Determine the [x, y] coordinate at the center of the cell enclosing the given text.  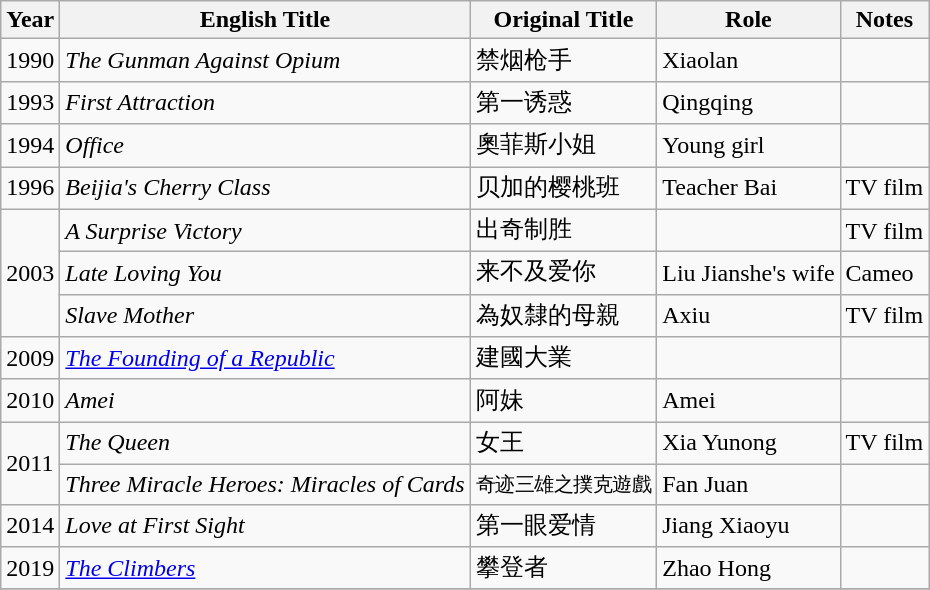
Liu Jianshe's wife [748, 274]
The Climbers [265, 568]
1994 [30, 146]
Xiaolan [748, 60]
第一诱惑 [564, 102]
2010 [30, 400]
The Founding of a Republic [265, 358]
2011 [30, 463]
2009 [30, 358]
Xia Yunong [748, 444]
2014 [30, 526]
Original Title [564, 20]
Role [748, 20]
奧菲斯小姐 [564, 146]
Notes [884, 20]
1996 [30, 188]
建國大業 [564, 358]
Late Loving You [265, 274]
Fan Juan [748, 484]
Year [30, 20]
The Queen [265, 444]
A Surprise Victory [265, 230]
Qingqing [748, 102]
Three Miracle Heroes: Miracles of Cards [265, 484]
阿妹 [564, 400]
Zhao Hong [748, 568]
Jiang Xiaoyu [748, 526]
贝加的樱桃班 [564, 188]
為奴隸的母親 [564, 316]
Young girl [748, 146]
English Title [265, 20]
Teacher Bai [748, 188]
2003 [30, 273]
Office [265, 146]
2019 [30, 568]
1990 [30, 60]
禁烟枪手 [564, 60]
Slave Mother [265, 316]
The Gunman Against Opium [265, 60]
Axiu [748, 316]
来不及爱你 [564, 274]
First Attraction [265, 102]
出奇制胜 [564, 230]
女王 [564, 444]
第一眼爱情 [564, 526]
奇迹三雄之撲克遊戲 [564, 484]
Love at First Sight [265, 526]
Cameo [884, 274]
Beijia's Cherry Class [265, 188]
攀登者 [564, 568]
1993 [30, 102]
